Capture the cell that displays the provided text and extract its (X, Y) central coordinate. 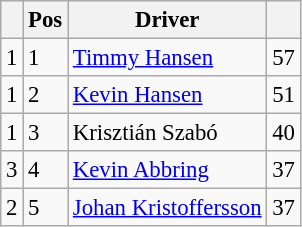
40 (284, 133)
Driver (168, 20)
Kevin Abbring (168, 170)
Kevin Hansen (168, 95)
5 (46, 208)
4 (46, 170)
57 (284, 58)
Timmy Hansen (168, 58)
Johan Kristoffersson (168, 208)
51 (284, 95)
Pos (46, 20)
Krisztián Szabó (168, 133)
